Detect which cell encompasses the target text, then output its (X, Y) center coordinate. 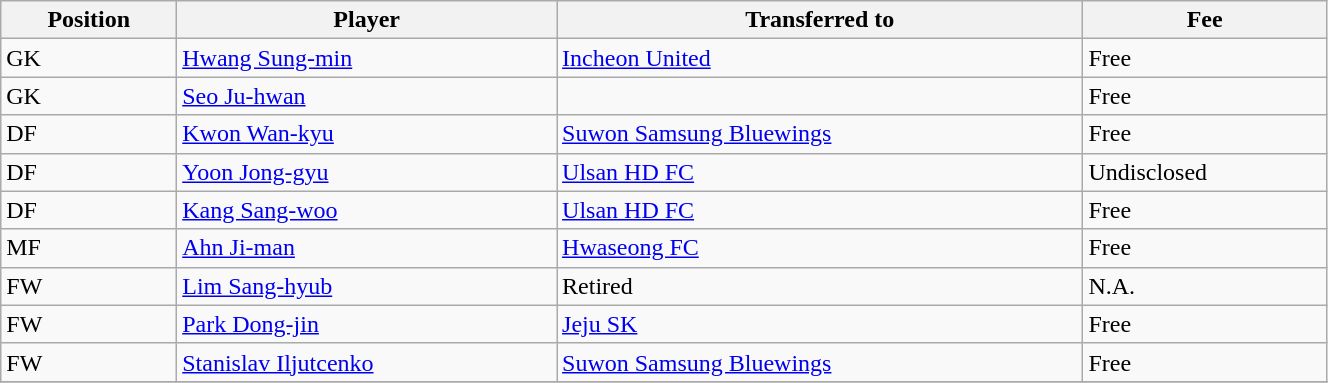
Incheon United (820, 58)
Park Dong-jin (367, 324)
Transferred to (820, 20)
Player (367, 20)
Yoon Jong-gyu (367, 172)
Lim Sang-hyub (367, 286)
Kwon Wan-kyu (367, 134)
MF (89, 248)
Position (89, 20)
N.A. (1205, 286)
Fee (1205, 20)
Seo Ju-hwan (367, 96)
Hwang Sung-min (367, 58)
Ahn Ji-man (367, 248)
Stanislav Iljutcenko (367, 362)
Hwaseong FC (820, 248)
Undisclosed (1205, 172)
Jeju SK (820, 324)
Retired (820, 286)
Kang Sang-woo (367, 210)
